Search for the cell housing the specified text and yield its (X, Y) center coordinate. 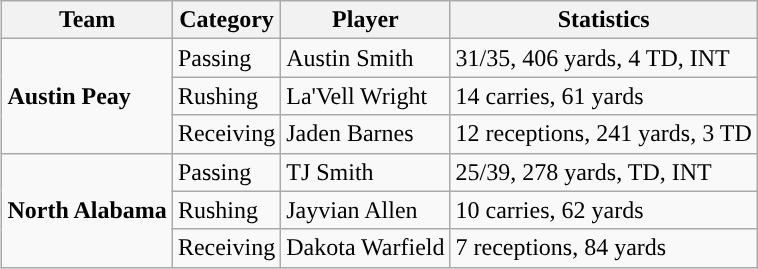
12 receptions, 241 yards, 3 TD (604, 134)
Dakota Warfield (366, 248)
TJ Smith (366, 172)
14 carries, 61 yards (604, 96)
La'Vell Wright (366, 96)
Austin Smith (366, 58)
Category (226, 20)
Jayvian Allen (366, 210)
31/35, 406 yards, 4 TD, INT (604, 58)
Player (366, 20)
Austin Peay (87, 96)
10 carries, 62 yards (604, 210)
North Alabama (87, 210)
25/39, 278 yards, TD, INT (604, 172)
Jaden Barnes (366, 134)
Team (87, 20)
Statistics (604, 20)
7 receptions, 84 yards (604, 248)
